Capture the cell that displays the provided text and extract its [x, y] central coordinate. 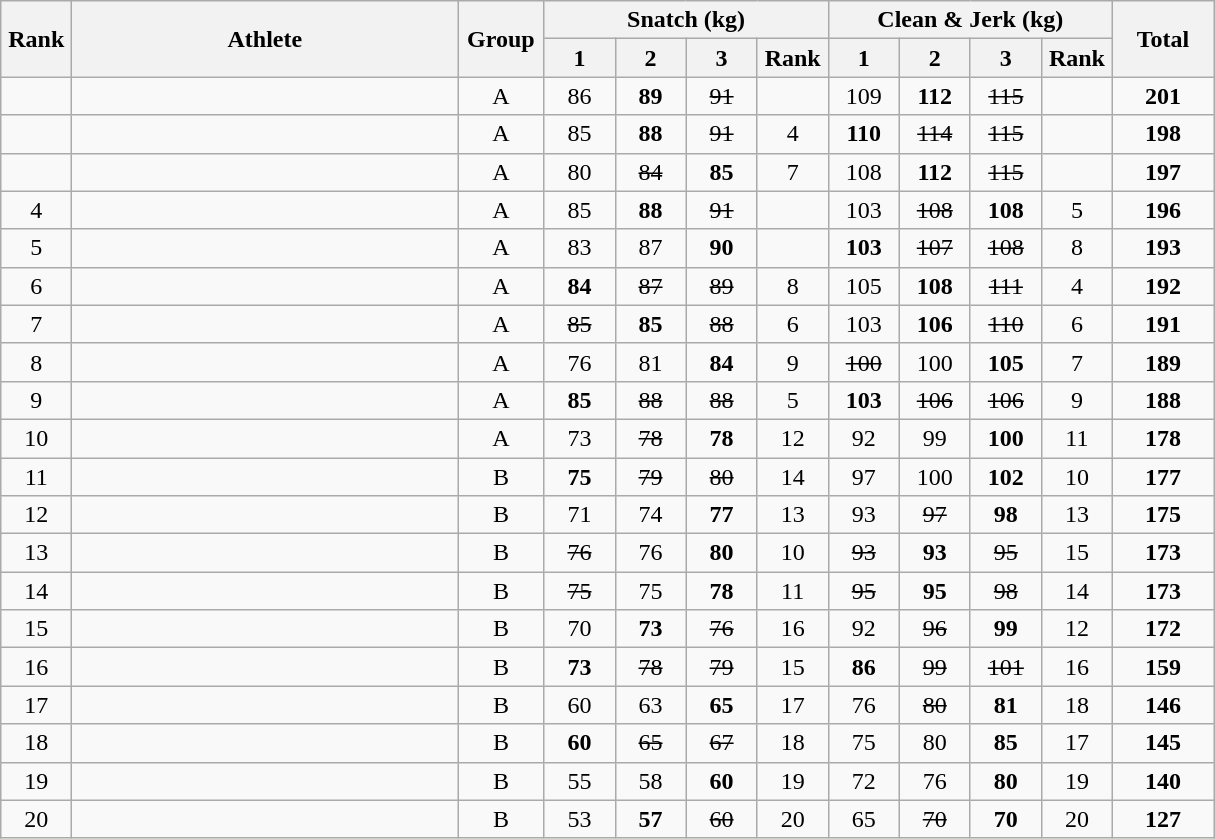
Snatch (kg) [686, 20]
193 [1162, 248]
172 [1162, 629]
53 [580, 819]
57 [650, 819]
72 [864, 781]
101 [1006, 667]
102 [1006, 477]
178 [1162, 438]
107 [934, 248]
55 [580, 781]
146 [1162, 705]
111 [1006, 286]
188 [1162, 400]
83 [580, 248]
197 [1162, 172]
198 [1162, 134]
175 [1162, 515]
114 [934, 134]
177 [1162, 477]
Clean & Jerk (kg) [970, 20]
191 [1162, 324]
90 [722, 248]
63 [650, 705]
189 [1162, 362]
77 [722, 515]
192 [1162, 286]
Group [501, 39]
58 [650, 781]
127 [1162, 819]
96 [934, 629]
74 [650, 515]
Total [1162, 39]
145 [1162, 743]
67 [722, 743]
196 [1162, 210]
109 [864, 96]
201 [1162, 96]
Athlete [265, 39]
159 [1162, 667]
140 [1162, 781]
71 [580, 515]
